Find where the given text appears and provide that cell's center as [x, y] coordinate. 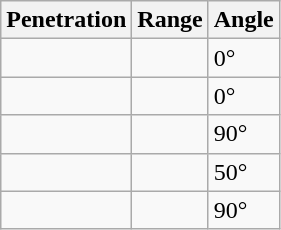
Angle [244, 20]
Penetration [66, 20]
50° [244, 172]
Range [170, 20]
